Locate the cell with the specified text and output its (x, y) center coordinate. 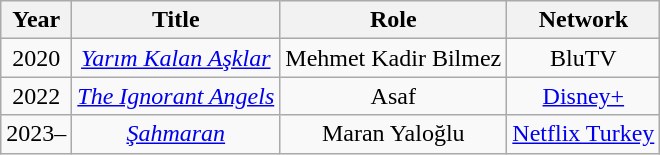
Netflix Turkey (584, 134)
Network (584, 20)
Maran Yaloğlu (394, 134)
BluTV (584, 58)
Asaf (394, 96)
2020 (36, 58)
2023– (36, 134)
The Ignorant Angels (176, 96)
Yarım Kalan Aşklar (176, 58)
Year (36, 20)
Şahmaran (176, 134)
2022 (36, 96)
Title (176, 20)
Disney+ (584, 96)
Mehmet Kadir Bilmez (394, 58)
Role (394, 20)
